Scan for the cell matching the given text and deliver its [x, y] coordinate at center. 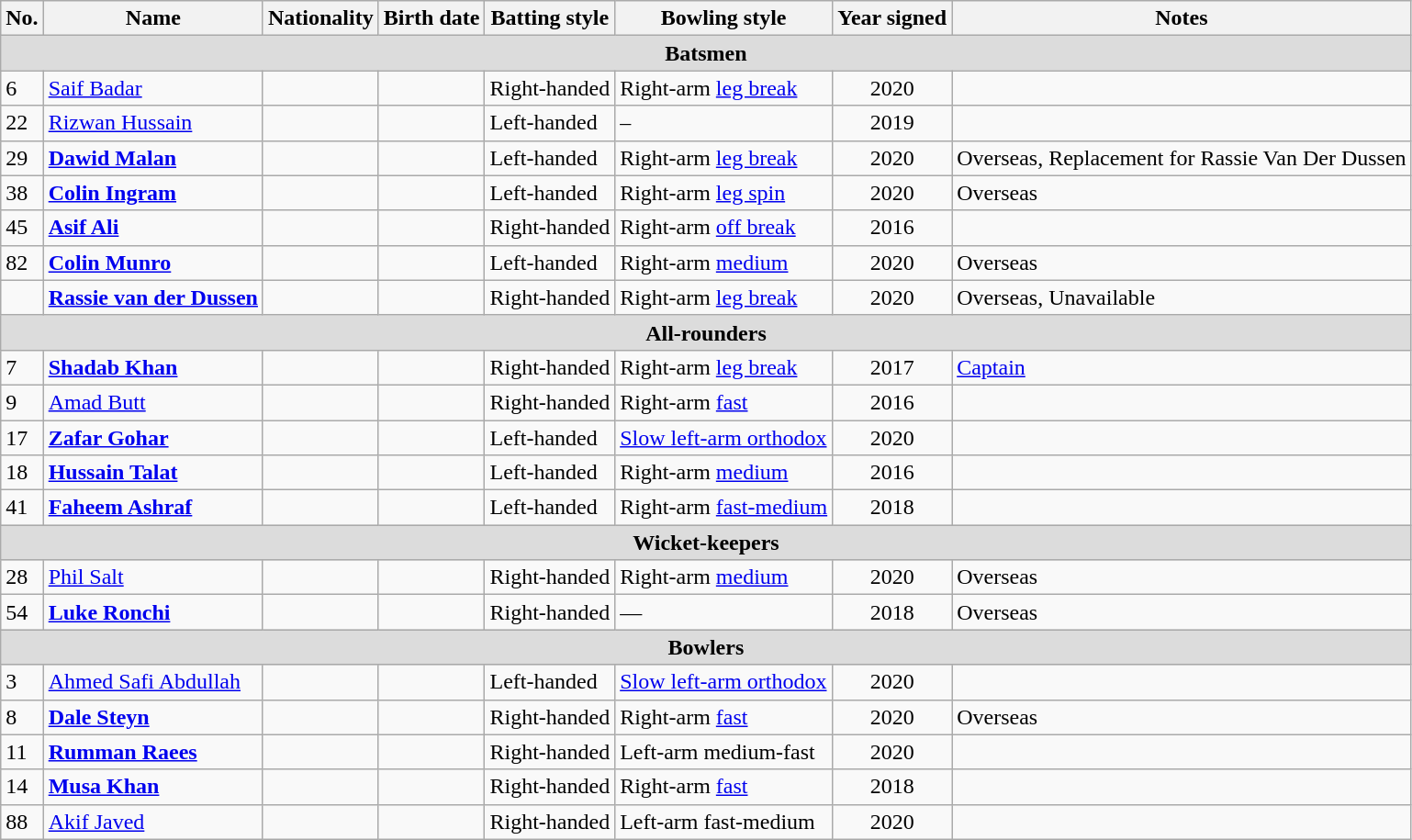
Akif Javed [152, 822]
29 [22, 158]
41 [22, 508]
45 [22, 228]
82 [22, 263]
2017 [892, 367]
11 [22, 752]
Captain [1182, 367]
Luke Ronchi [152, 612]
Nationality [320, 18]
Colin Munro [152, 263]
Ahmed Safi Abdullah [152, 682]
Dawid Malan [152, 158]
Overseas, Unavailable [1182, 297]
Dale Steyn [152, 717]
Wicket-keepers [706, 543]
Phil Salt [152, 577]
Bowlers [706, 647]
7 [22, 367]
Amad Butt [152, 402]
8 [22, 717]
54 [22, 612]
28 [22, 577]
Rizwan Hussain [152, 123]
Batting style [550, 18]
Right-arm off break [723, 228]
Batsmen [706, 53]
Name [152, 18]
All-rounders [706, 332]
Hussain Talat [152, 473]
Left-arm fast-medium [723, 822]
Asif Ali [152, 228]
Colin Ingram [152, 193]
Notes [1182, 18]
No. [22, 18]
Musa Khan [152, 787]
Right-arm fast-medium [723, 508]
Bowling style [723, 18]
Year signed [892, 18]
6 [22, 88]
Right-arm leg spin [723, 193]
– [723, 123]
9 [22, 402]
22 [22, 123]
Birth date [431, 18]
Overseas, Replacement for Rassie Van Der Dussen [1182, 158]
88 [22, 822]
Rumman Raees [152, 752]
38 [22, 193]
2019 [892, 123]
17 [22, 438]
Shadab Khan [152, 367]
Rassie van der Dussen [152, 297]
Zafar Gohar [152, 438]
Faheem Ashraf [152, 508]
Saif Badar [152, 88]
18 [22, 473]
Left-arm medium-fast [723, 752]
— [723, 612]
14 [22, 787]
3 [22, 682]
